For the text-containing cell, return its midpoint in (X, Y) coordinate format. 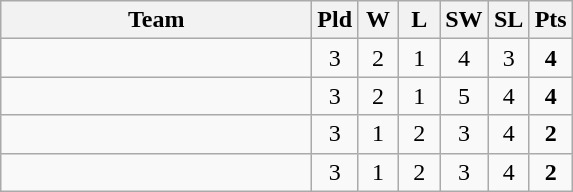
SL (508, 20)
Team (156, 20)
W (378, 20)
L (420, 20)
Pld (335, 20)
SW (464, 20)
Pts (550, 20)
5 (464, 96)
